Determine the (x, y) coordinate at the center of the cell enclosing the given text.  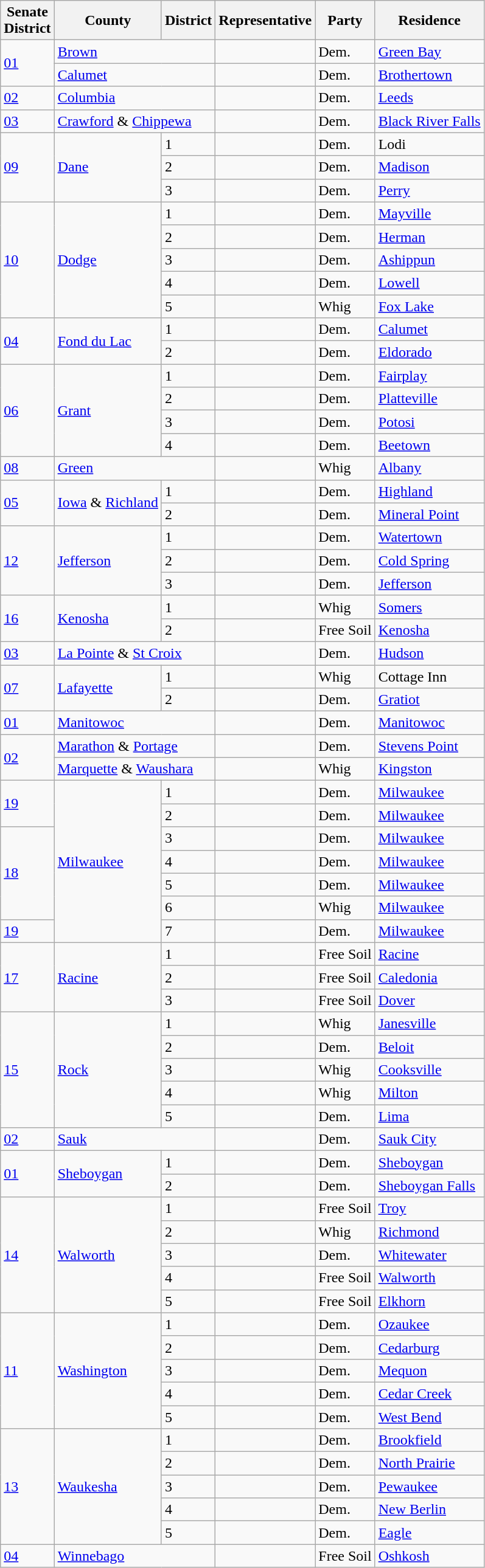
Dane (108, 167)
Marquette & Waushara (135, 769)
West Bend (430, 1417)
Winnebago (135, 1556)
Cedarburg (430, 1347)
Perry (430, 190)
Iowa & Richland (108, 503)
Lowell (430, 283)
Brookfield (430, 1440)
17 (27, 977)
County (108, 21)
Ozaukee (430, 1324)
La Pointe & St Croix (135, 653)
SenateDistrict (27, 21)
Black River Falls (430, 121)
Beloit (430, 1046)
Highland (430, 491)
Stevens Point (430, 746)
Albany (430, 468)
Mineral Point (430, 514)
Washington (108, 1370)
Caledonia (430, 977)
Rock (108, 1069)
Sauk City (430, 1139)
16 (27, 618)
Ashippun (430, 260)
Kingston (430, 769)
Mequon (430, 1370)
New Berlin (430, 1510)
Residence (430, 21)
08 (27, 468)
Lima (430, 1116)
Oshkosh (430, 1556)
Representative (265, 21)
Grant (108, 410)
Somers (430, 607)
Gratiot (430, 700)
Green (135, 468)
Pewaukee (430, 1487)
Sauk (135, 1139)
Dodge (108, 260)
Fond du Lac (108, 341)
Whitewater (430, 1255)
Lodi (430, 144)
Eldorado (430, 353)
Cottage Inn (430, 677)
Watertown (430, 537)
11 (27, 1370)
Brothertown (430, 75)
Troy (430, 1209)
Beetown (430, 445)
Janesville (430, 1023)
Cold Spring (430, 561)
Madison (430, 167)
Party (345, 21)
Sheboygan Falls (430, 1186)
7 (188, 931)
Potosi (430, 422)
Mayville (430, 213)
Leeds (430, 98)
Richmond (430, 1232)
Lafayette (108, 688)
09 (27, 167)
Milton (430, 1093)
05 (27, 503)
Marathon & Portage (135, 746)
Fox Lake (430, 306)
Cooksville (430, 1070)
12 (27, 561)
07 (27, 688)
Elkhorn (430, 1301)
Crawford & Chippewa (135, 121)
North Prairie (430, 1463)
Hudson (430, 653)
18 (27, 873)
Green Bay (430, 52)
14 (27, 1255)
10 (27, 260)
District (188, 21)
Fairplay (430, 376)
6 (188, 908)
13 (27, 1487)
Waukesha (108, 1487)
Herman (430, 237)
Columbia (135, 98)
Eagle (430, 1533)
15 (27, 1069)
Brown (135, 52)
Cedar Creek (430, 1394)
06 (27, 410)
Platteville (430, 399)
Dover (430, 1000)
